Capture the cell that displays the provided text and extract its (x, y) central coordinate. 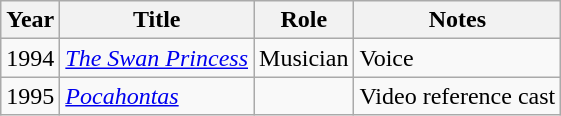
1995 (30, 96)
Year (30, 20)
Voice (458, 58)
Musician (304, 58)
Pocahontas (157, 96)
Video reference cast (458, 96)
Title (157, 20)
The Swan Princess (157, 58)
Notes (458, 20)
1994 (30, 58)
Role (304, 20)
